Return the (X, Y) coordinate for the center point of the cell that contains the specified text.  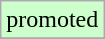
promoted (52, 20)
